Determine the [x, y] coordinate at the center of the cell enclosing the given text.  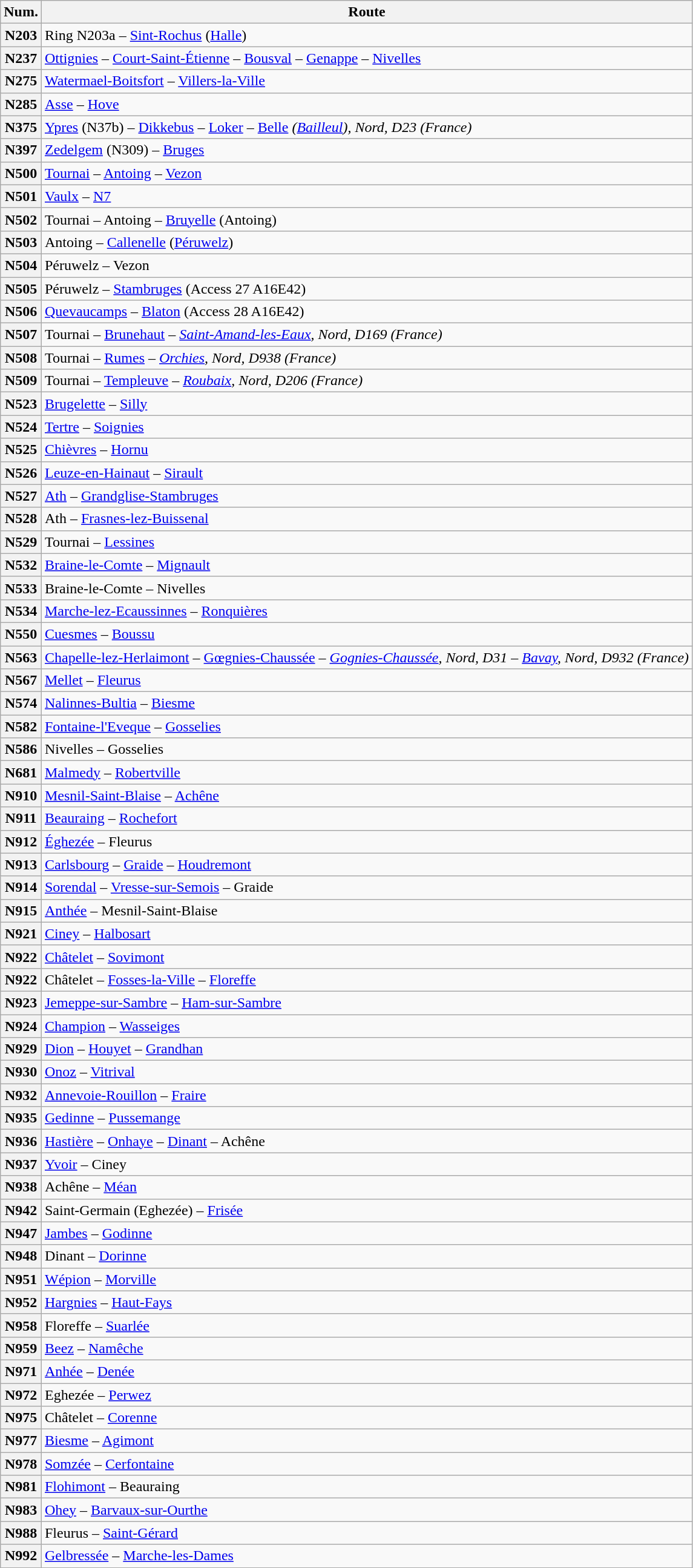
Tournai – Lessines [367, 542]
N977 [21, 1441]
Anthée – Mesnil-Saint-Blaise [367, 911]
Annevoie-Rouillon – Fraire [367, 1095]
Hargnies – Haut-Fays [367, 1302]
Asse – Hove [367, 104]
N203 [21, 35]
N582 [21, 726]
N525 [21, 450]
N285 [21, 104]
N942 [21, 1210]
N937 [21, 1164]
Ath – Frasnes-lez-Buissenal [367, 519]
Achêne – Méan [367, 1187]
N507 [21, 335]
Vaulx – N7 [367, 196]
Mesnil-Saint-Blaise – Achêne [367, 796]
N912 [21, 842]
Champion – Wasseiges [367, 1026]
N938 [21, 1187]
N958 [21, 1325]
N914 [21, 888]
Ring N203a – Sint-Rochus (Halle) [367, 35]
Biesme – Agimont [367, 1441]
N983 [21, 1510]
N992 [21, 1556]
N527 [21, 496]
N971 [21, 1371]
N506 [21, 312]
Jemeppe-sur-Sambre – Ham-sur-Sambre [367, 1003]
N988 [21, 1533]
Éghezée – Fleurus [367, 842]
Châtelet – Fosses-la-Ville – Floreffe [367, 980]
N915 [21, 911]
Yvoir – Ciney [367, 1164]
N936 [21, 1141]
Watermael-Boitsfort – Villers-la-Ville [367, 81]
Jambes – Godinne [367, 1233]
N932 [21, 1095]
N501 [21, 196]
Eghezée – Perwez [367, 1394]
Ottignies – Court-Saint-Étienne – Bousval – Genappe – Nivelles [367, 58]
N524 [21, 427]
Sorendal – Vresse-sur-Semois – Graide [367, 888]
N529 [21, 542]
Antoing – Callenelle (Péruwelz) [367, 242]
N910 [21, 796]
Marche-lez-Ecaussinnes – Ronquières [367, 611]
N563 [21, 657]
Ath – Grandglise-Stambruges [367, 496]
N948 [21, 1256]
Tertre – Soignies [367, 427]
Gedinne – Pussemange [367, 1118]
N505 [21, 289]
Beauraing – Rochefort [367, 819]
N586 [21, 749]
Châtelet – Sovimont [367, 957]
Onoz – Vitrival [367, 1072]
Mellet – Fleurus [367, 680]
N275 [21, 81]
N567 [21, 680]
N947 [21, 1233]
Dinant – Dorinne [367, 1256]
Tournai – Antoing – Bruyelle (Antoing) [367, 219]
N951 [21, 1279]
N959 [21, 1348]
Braine-le-Comte – Nivelles [367, 588]
Leuze-en-Hainaut – Sirault [367, 473]
N975 [21, 1418]
N923 [21, 1003]
N574 [21, 703]
Malmedy – Robertville [367, 772]
N500 [21, 173]
N911 [21, 819]
N981 [21, 1487]
Ciney – Halbosart [367, 934]
N681 [21, 772]
Flohimont – Beauraing [367, 1487]
Chapelle-lez-Herlaimont – Gœgnies-Chaussée – Gognies-Chaussée, Nord, D31 – Bavay, Nord, D932 (France) [367, 657]
N504 [21, 265]
N502 [21, 219]
Anhée – Denée [367, 1371]
N921 [21, 934]
Wépion – Morville [367, 1279]
Péruwelz – Vezon [367, 265]
Route [367, 12]
N978 [21, 1464]
Somzée – Cerfontaine [367, 1464]
Braine-le-Comte – Mignault [367, 565]
Num. [21, 12]
Zedelgem (N309) – Bruges [367, 150]
Gelbressée – Marche-les-Dames [367, 1556]
N375 [21, 127]
Cuesmes – Boussu [367, 634]
Tournai – Rumes – Orchies, Nord, D938 (France) [367, 358]
Brugelette – Silly [367, 404]
N503 [21, 242]
Péruwelz – Stambruges (Access 27 A16E42) [367, 289]
Carlsbourg – Graide – Houdremont [367, 865]
N929 [21, 1049]
Quevaucamps – Blaton (Access 28 A16E42) [367, 312]
Chièvres – Hornu [367, 450]
N952 [21, 1302]
N523 [21, 404]
N533 [21, 588]
N972 [21, 1394]
Ohey – Barvaux-sur-Ourthe [367, 1510]
N924 [21, 1026]
N397 [21, 150]
Dion – Houyet – Grandhan [367, 1049]
Nivelles – Gosselies [367, 749]
Saint-Germain (Eghezée) – Frisée [367, 1210]
N532 [21, 565]
Tournai – Brunehaut – Saint-Amand-les-Eaux, Nord, D169 (France) [367, 335]
N935 [21, 1118]
N534 [21, 611]
Beez – Namêche [367, 1348]
Fleurus – Saint-Gérard [367, 1533]
Fontaine-l'Eveque – Gosselies [367, 726]
N508 [21, 358]
N528 [21, 519]
Tournai – Templeuve – Roubaix, Nord, D206 (France) [367, 381]
Ypres (N37b) – Dikkebus – Loker – Belle (Bailleul), Nord, D23 (France) [367, 127]
Nalinnes-Bultia – Biesme [367, 703]
N509 [21, 381]
N930 [21, 1072]
Châtelet – Corenne [367, 1418]
N526 [21, 473]
Tournai – Antoing – Vezon [367, 173]
N913 [21, 865]
N550 [21, 634]
Floreffe – Suarlée [367, 1325]
N237 [21, 58]
Hastière – Onhaye – Dinant – Achêne [367, 1141]
